Search for the cell housing the specified text and yield its (x, y) center coordinate. 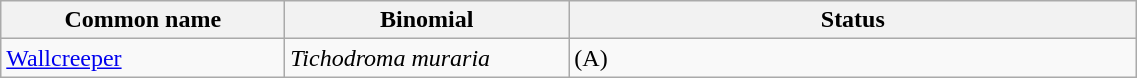
(A) (853, 58)
Binomial (427, 20)
Wallcreeper (143, 58)
Common name (143, 20)
Tichodroma muraria (427, 58)
Status (853, 20)
